Detect which cell encompasses the target text, then output its [X, Y] center coordinate. 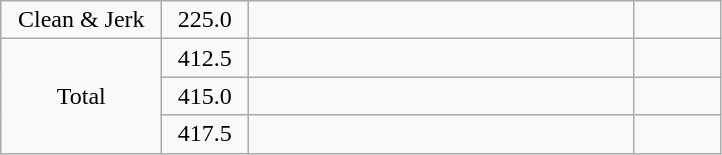
417.5 [205, 134]
Total [82, 96]
415.0 [205, 96]
412.5 [205, 58]
225.0 [205, 20]
Clean & Jerk [82, 20]
